Detect which cell encompasses the target text, then output its (x, y) center coordinate. 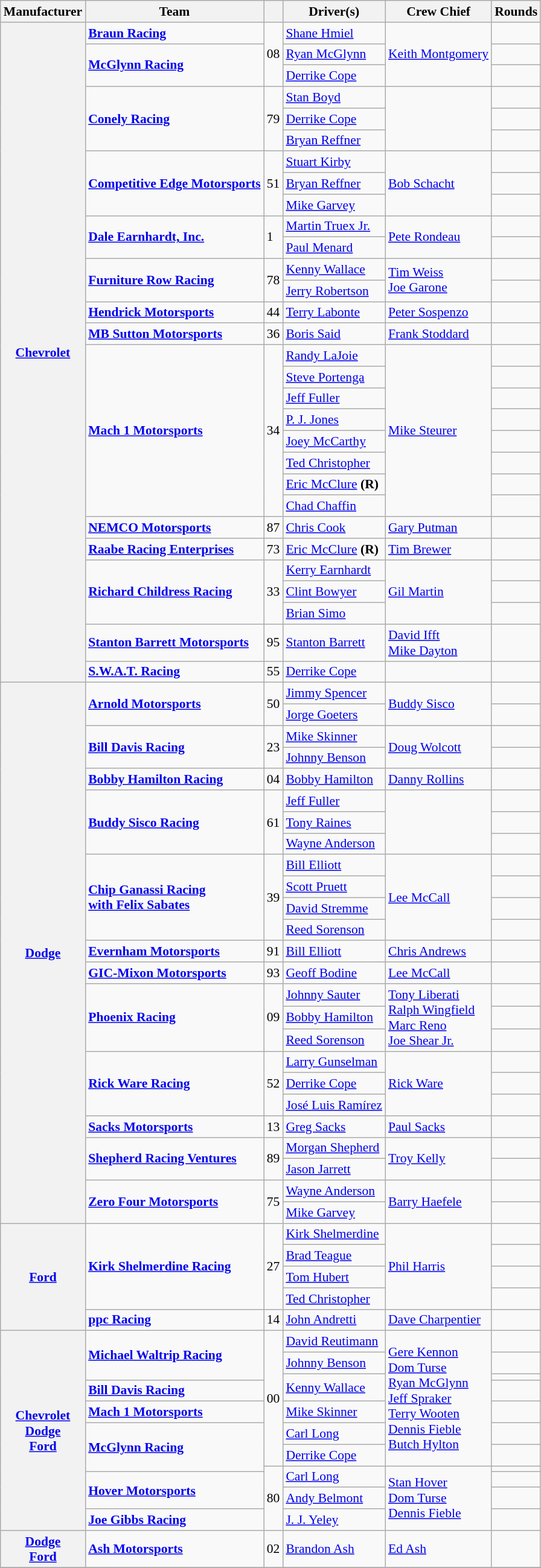
Phoenix Racing (174, 1018)
Peter Sospenzo (438, 313)
Kirk Shelmerdine Racing (174, 1266)
Braun Racing (174, 33)
00 (274, 1398)
73 (274, 549)
36 (274, 334)
Dodge (43, 953)
34 (274, 431)
Conely Racing (174, 120)
Tom Hubert (334, 1277)
Brandon Ash (334, 1549)
Driver(s) (334, 11)
Troy Kelly (438, 1159)
Competitive Edge Motorsports (174, 183)
Arnold Motorsports (174, 704)
09 (274, 1018)
Martin Truex Jr. (334, 226)
Ash Motorsports (174, 1549)
Geoff Bodine (334, 973)
Buddy Sisco Racing (174, 822)
87 (274, 527)
Rounds (516, 11)
Brad Teague (334, 1256)
J. J. Yeley (334, 1520)
GIC-Mixon Motorsports (174, 973)
Jerry Robertson (334, 291)
Morgan Shepherd (334, 1148)
John Andretti (334, 1320)
Kirk Shelmerdine (334, 1234)
91 (274, 952)
Clint Bowyer (334, 592)
Shane Hmiel (334, 33)
ppc Racing (174, 1320)
S.W.A.T. Racing (174, 672)
78 (274, 280)
Stanton Barrett Motorsports (174, 642)
Phil Harris (438, 1266)
Stanton Barrett (334, 642)
David Stremme (334, 908)
Tim Weiss Joe Garone (438, 280)
Scott Pruett (334, 887)
Steve Portenga (334, 377)
Boris Said (334, 334)
Bobby Hamilton Racing (174, 780)
51 (274, 183)
52 (274, 1084)
Stan Hover Dom Turse Dennis Fieble (438, 1498)
23 (274, 747)
Ryan McGlynn (334, 54)
Brian Simo (334, 614)
Dave Charpentier (438, 1320)
Chip Ganassi Racingwith Felix Sabates (174, 897)
13 (274, 1127)
Stuart Kirby (334, 162)
55 (274, 672)
Ford (43, 1277)
Larry Gunselman (334, 1062)
80 (274, 1498)
93 (274, 973)
Kerry Earnhardt (334, 570)
61 (274, 822)
Rick Ware (438, 1084)
ChevroletDodgeFord (43, 1430)
44 (274, 313)
Danny Rollins (438, 780)
NEMCO Motorsports (174, 527)
Tim Brewer (438, 549)
Raabe Racing Enterprises (174, 549)
Terry Labonte (334, 313)
Bob Schacht (438, 183)
Jason Jarrett (334, 1170)
Hendrick Motorsports (174, 313)
Tony Liberati Ralph Wingfield Marc Reno Joe Shear Jr. (438, 1018)
Joey McCarthy (334, 442)
Chevrolet (43, 352)
DodgeFord (43, 1549)
Sacks Motorsports (174, 1127)
Pete Rondeau (438, 237)
04 (274, 780)
MB Sutton Motorsports (174, 334)
Michael Waltrip Racing (174, 1356)
02 (274, 1549)
Chris Andrews (438, 952)
Gary Putman (438, 527)
Rick Ware Racing (174, 1084)
Johnny Sauter (334, 995)
Hover Motorsports (174, 1491)
33 (274, 591)
Crew Chief (438, 11)
Chad Chaffin (334, 506)
Shepherd Racing Ventures (174, 1159)
David Ifft Mike Dayton (438, 642)
1 (274, 237)
Joe Gibbs Racing (174, 1520)
P. J. Jones (334, 420)
08 (274, 54)
95 (274, 642)
Manufacturer (43, 11)
Dale Earnhardt, Inc. (174, 237)
Frank Stoddard (438, 334)
75 (274, 1202)
Furniture Row Racing (174, 280)
Mike Steurer (438, 431)
89 (274, 1159)
Buddy Sisco (438, 704)
Paul Sacks (438, 1127)
Greg Sacks (334, 1127)
Doug Wolcott (438, 747)
39 (274, 897)
50 (274, 704)
Team (174, 11)
Jorge Goeters (334, 715)
Tony Raines (334, 823)
79 (274, 120)
Evernham Motorsports (174, 952)
Richard Childress Racing (174, 591)
Stan Boyd (334, 98)
Keith Montgomery (438, 54)
Barry Haefele (438, 1202)
Zero Four Motorsports (174, 1202)
14 (274, 1320)
Gere Kennon Dom Turse Ryan McGlynn Jeff Spraker Terry Wooten Dennis Fieble Butch Hylton (438, 1398)
David Reutimann (334, 1342)
Paul Menard (334, 248)
Andy Belmont (334, 1499)
Ed Ash (438, 1549)
Randy LaJoie (334, 355)
José Luis Ramírez (334, 1105)
27 (274, 1266)
Gil Martin (438, 591)
Chris Cook (334, 527)
Jimmy Spencer (334, 693)
